For the text-containing cell, return its midpoint in (x, y) coordinate format. 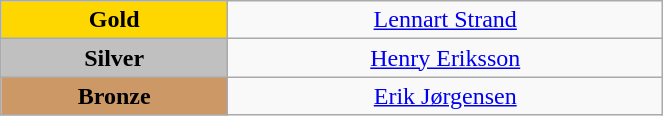
Bronze (114, 96)
Henry Eriksson (446, 58)
Gold (114, 20)
Erik Jørgensen (446, 96)
Lennart Strand (446, 20)
Silver (114, 58)
